Return (X, Y) of the center of cell containing provided text 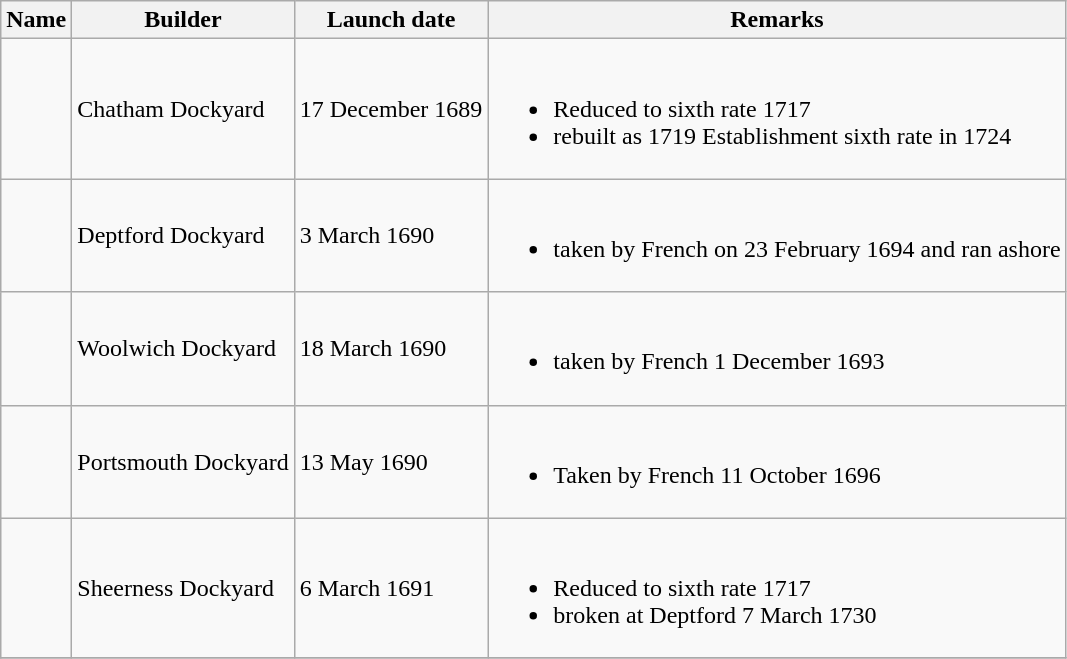
Taken by French 11 October 1696 (777, 462)
taken by French 1 December 1693 (777, 348)
17 December 1689 (391, 109)
taken by French on 23 February 1694 and ran ashore (777, 236)
Remarks (777, 20)
Woolwich Dockyard (183, 348)
18 March 1690 (391, 348)
13 May 1690 (391, 462)
3 March 1690 (391, 236)
Reduced to sixth rate 1717rebuilt as 1719 Establishment sixth rate in 1724 (777, 109)
Sheerness Dockyard (183, 588)
Reduced to sixth rate 1717broken at Deptford 7 March 1730 (777, 588)
6 March 1691 (391, 588)
Name (36, 20)
Chatham Dockyard (183, 109)
Launch date (391, 20)
Deptford Dockyard (183, 236)
Portsmouth Dockyard (183, 462)
Builder (183, 20)
